Find where the given text appears and provide that cell's center as (x, y) coordinate. 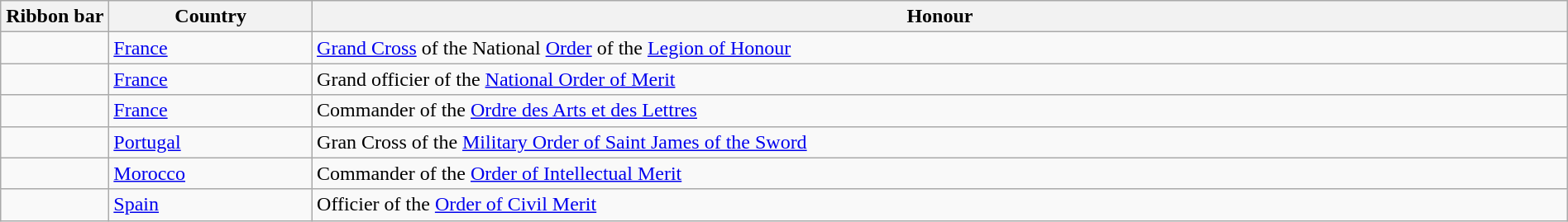
Commander of the Ordre des Arts et des Lettres (940, 111)
Commander of the Order of Intellectual Merit (940, 173)
Morocco (211, 173)
Honour (940, 17)
Ribbon bar (55, 17)
Officier of the Order of Civil Merit (940, 205)
Gran Cross of the Military Order of Saint James of the Sword (940, 142)
Grand Cross of the National Order of the Legion of Honour (940, 48)
Country (211, 17)
Grand officier of the National Order of Merit (940, 79)
Portugal (211, 142)
Spain (211, 205)
